Output the [X, Y] coordinate of the center of the cell containing the given text.  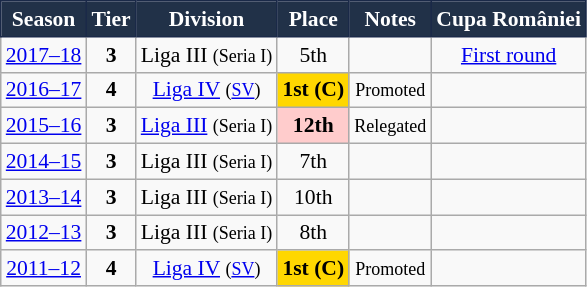
2015–16 [44, 126]
2016–17 [44, 90]
Relegated [390, 126]
Division [207, 19]
2012–13 [44, 233]
Tier [110, 19]
2011–12 [44, 269]
2017–18 [44, 55]
2013–14 [44, 197]
12th [313, 126]
10th [313, 197]
7th [313, 162]
Notes [390, 19]
Place [313, 19]
2014–15 [44, 162]
First round [508, 55]
8th [313, 233]
5th [313, 55]
Season [44, 19]
Cupa României [508, 19]
